Detect which cell encompasses the target text, then output its [x, y] center coordinate. 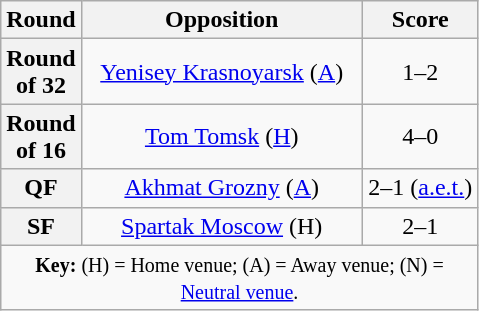
QF [41, 188]
Key: (H) = Home venue; (A) = Away venue; (N) = Neutral venue. [240, 278]
Tom Tomsk (H) [222, 136]
Round of 32 [41, 72]
1–2 [420, 72]
2–1 (a.e.t.) [420, 188]
SF [41, 226]
2–1 [420, 226]
Spartak Moscow (H) [222, 226]
Round of 16 [41, 136]
Akhmat Grozny (A) [222, 188]
Round [41, 20]
4–0 [420, 136]
Opposition [222, 20]
Yenisey Krasnoyarsk (A) [222, 72]
Score [420, 20]
